Identify which cell holds the provided text, then report its [X, Y] central coordinate. 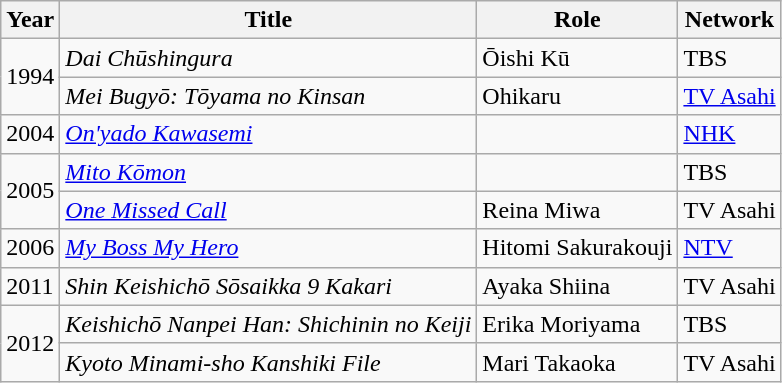
2012 [30, 343]
Year [30, 20]
Mito Kōmon [268, 172]
Title [268, 20]
Dai Chūshingura [268, 58]
NTV [730, 248]
Reina Miwa [578, 210]
1994 [30, 77]
Mei Bugyō: Tōyama no Kinsan [268, 96]
2011 [30, 286]
Shin Keishichō Sōsaikka 9 Kakari [268, 286]
Role [578, 20]
My Boss My Hero [268, 248]
Hitomi Sakurakouji [578, 248]
2005 [30, 191]
Mari Takaoka [578, 362]
Ōishi Kū [578, 58]
One Missed Call [268, 210]
2004 [30, 134]
NHK [730, 134]
Network [730, 20]
On'yado Kawasemi [268, 134]
Ohikaru [578, 96]
2006 [30, 248]
Kyoto Minami-sho Kanshiki File [268, 362]
Keishichō Nanpei Han: Shichinin no Keiji [268, 324]
Ayaka Shiina [578, 286]
Erika Moriyama [578, 324]
